Search for the cell housing the specified text and yield its (x, y) center coordinate. 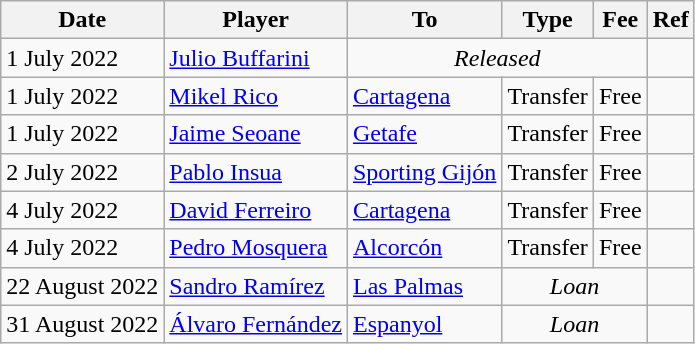
Jaime Seoane (256, 134)
Julio Buffarini (256, 58)
Sandro Ramírez (256, 286)
Espanyol (424, 324)
Alcorcón (424, 248)
31 August 2022 (82, 324)
Las Palmas (424, 286)
Mikel Rico (256, 96)
Sporting Gijón (424, 172)
2 July 2022 (82, 172)
Pablo Insua (256, 172)
22 August 2022 (82, 286)
Date (82, 20)
Released (497, 58)
Player (256, 20)
Álvaro Fernández (256, 324)
Ref (670, 20)
To (424, 20)
Type (548, 20)
Pedro Mosquera (256, 248)
David Ferreiro (256, 210)
Getafe (424, 134)
Fee (620, 20)
